Search for the cell housing the specified text and yield its (x, y) center coordinate. 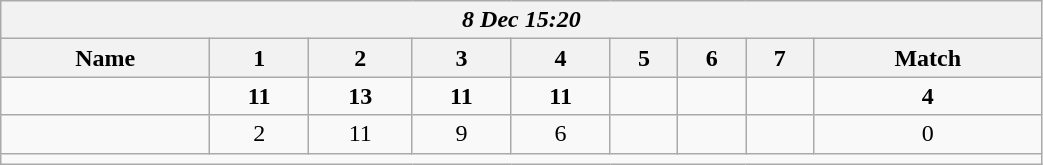
9 (462, 134)
3 (462, 58)
Match (928, 58)
7 (780, 58)
5 (644, 58)
Name (106, 58)
13 (360, 96)
8 Dec 15:20 (522, 20)
0 (928, 134)
1 (260, 58)
